Locate the cell with the specified text and output its (X, Y) center coordinate. 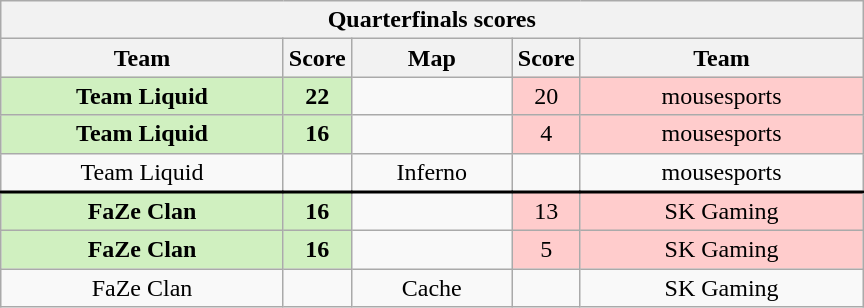
20 (546, 96)
Inferno (432, 172)
13 (546, 212)
Quarterfinals scores (432, 20)
Cache (432, 288)
Map (432, 58)
4 (546, 134)
5 (546, 250)
22 (317, 96)
